Return the [X, Y] coordinate for the center point of the cell that contains the specified text.  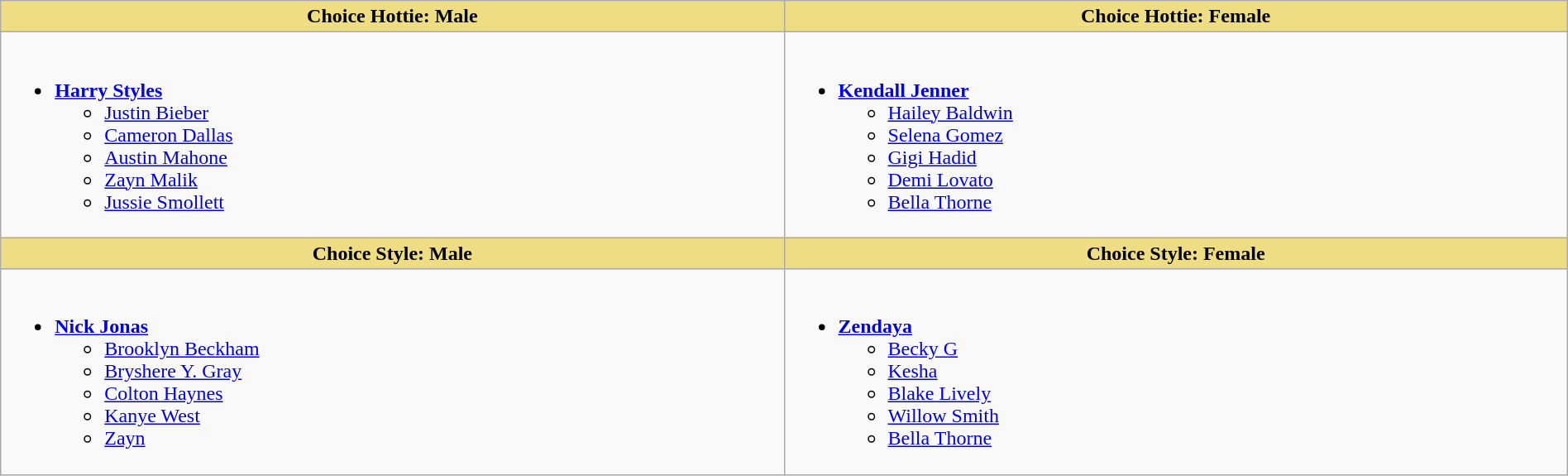
Choice Style: Female [1176, 253]
Harry StylesJustin BieberCameron DallasAustin MahoneZayn MalikJussie Smollett [392, 135]
Kendall JennerHailey BaldwinSelena GomezGigi HadidDemi LovatoBella Thorne [1176, 135]
Nick JonasBrooklyn BeckhamBryshere Y. GrayColton HaynesKanye WestZayn [392, 372]
Choice Hottie: Female [1176, 17]
Choice Style: Male [392, 253]
ZendayaBecky GKeshaBlake LivelyWillow SmithBella Thorne [1176, 372]
Choice Hottie: Male [392, 17]
